Pinpoint the cell where the given text exists, returning its [x, y] midpoint coordinate. 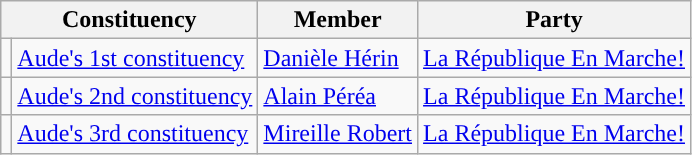
Constituency [130, 20]
Alain Péréa [338, 96]
Aude's 3rd constituency [135, 134]
Party [554, 20]
Danièle Hérin [338, 58]
Mireille Robert [338, 134]
Member [338, 20]
Aude's 2nd constituency [135, 96]
Aude's 1st constituency [135, 58]
